Return (x, y) of the center of cell containing provided text 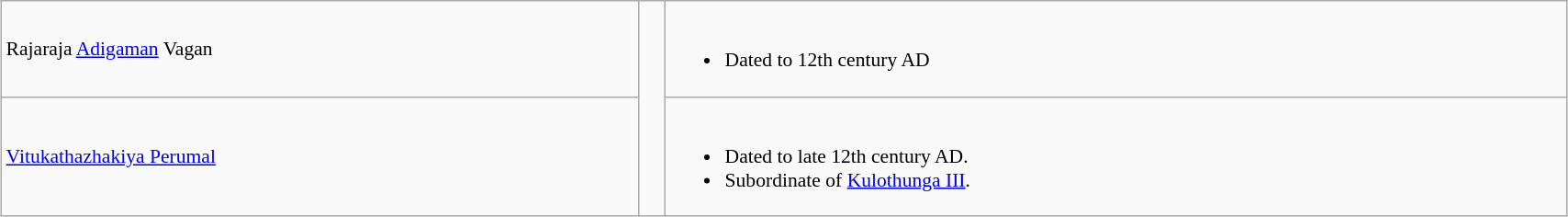
Dated to 12th century AD (1116, 49)
Rajaraja Adigaman Vagan (320, 49)
Dated to late 12th century AD.Subordinate of Kulothunga III. (1116, 156)
Vitukathazhakiya Perumal (320, 156)
